Identify which cell holds the provided text, then report its [X, Y] central coordinate. 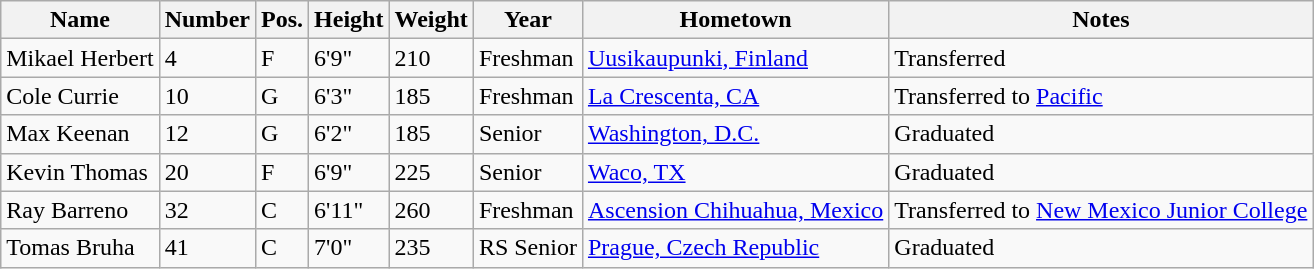
Kevin Thomas [80, 172]
Weight [431, 20]
Transferred to New Mexico Junior College [1101, 210]
260 [431, 210]
6'11" [349, 210]
Transferred [1101, 58]
Washington, D.C. [735, 134]
Ascension Chihuahua, Mexico [735, 210]
210 [431, 58]
Cole Currie [80, 96]
Transferred to Pacific [1101, 96]
La Crescenta, CA [735, 96]
Pos. [282, 20]
Max Keenan [80, 134]
Tomas Bruha [80, 248]
12 [207, 134]
Notes [1101, 20]
Name [80, 20]
7'0" [349, 248]
Mikael Herbert [80, 58]
41 [207, 248]
6'2" [349, 134]
RS Senior [528, 248]
6'3" [349, 96]
Height [349, 20]
4 [207, 58]
Prague, Czech Republic [735, 248]
Ray Barreno [80, 210]
32 [207, 210]
Number [207, 20]
235 [431, 248]
Year [528, 20]
10 [207, 96]
20 [207, 172]
Hometown [735, 20]
Waco, TX [735, 172]
Uusikaupunki, Finland [735, 58]
225 [431, 172]
